Capture the cell that displays the provided text and extract its (X, Y) central coordinate. 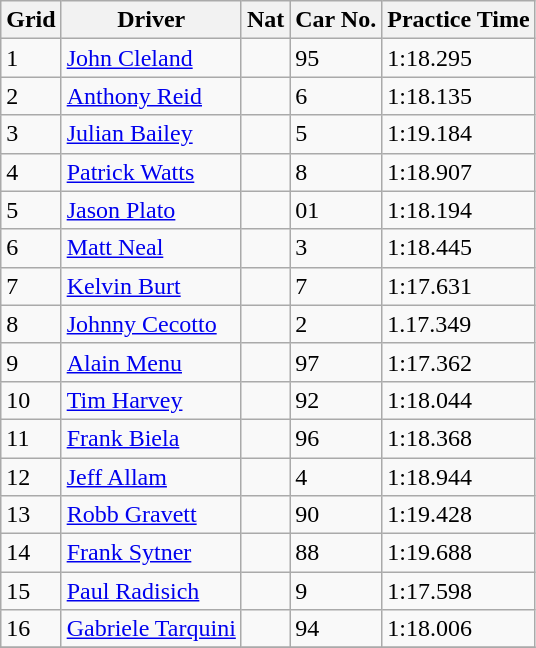
97 (336, 362)
Robb Gravett (151, 515)
14 (31, 553)
Car No. (336, 20)
1:18.194 (458, 210)
Nat (265, 20)
10 (31, 400)
1:19.428 (458, 515)
01 (336, 210)
Jeff Allam (151, 477)
1:19.688 (458, 553)
1:18.445 (458, 248)
1:17.362 (458, 362)
Julian Bailey (151, 134)
1:18.295 (458, 58)
1.17.349 (458, 324)
Frank Biela (151, 438)
90 (336, 515)
1:18.944 (458, 477)
Practice Time (458, 20)
Frank Sytner (151, 553)
94 (336, 629)
88 (336, 553)
Tim Harvey (151, 400)
Gabriele Tarquini (151, 629)
Johnny Cecotto (151, 324)
12 (31, 477)
Anthony Reid (151, 96)
1:18.368 (458, 438)
1:18.044 (458, 400)
1:19.184 (458, 134)
1:18.006 (458, 629)
96 (336, 438)
1:18.135 (458, 96)
16 (31, 629)
92 (336, 400)
Patrick Watts (151, 172)
Matt Neal (151, 248)
Driver (151, 20)
1:17.598 (458, 591)
11 (31, 438)
1 (31, 58)
Kelvin Burt (151, 286)
1:18.907 (458, 172)
Alain Menu (151, 362)
Grid (31, 20)
John Cleland (151, 58)
Paul Radisich (151, 591)
1:17.631 (458, 286)
13 (31, 515)
Jason Plato (151, 210)
95 (336, 58)
15 (31, 591)
